Capture the cell that displays the provided text and extract its (x, y) central coordinate. 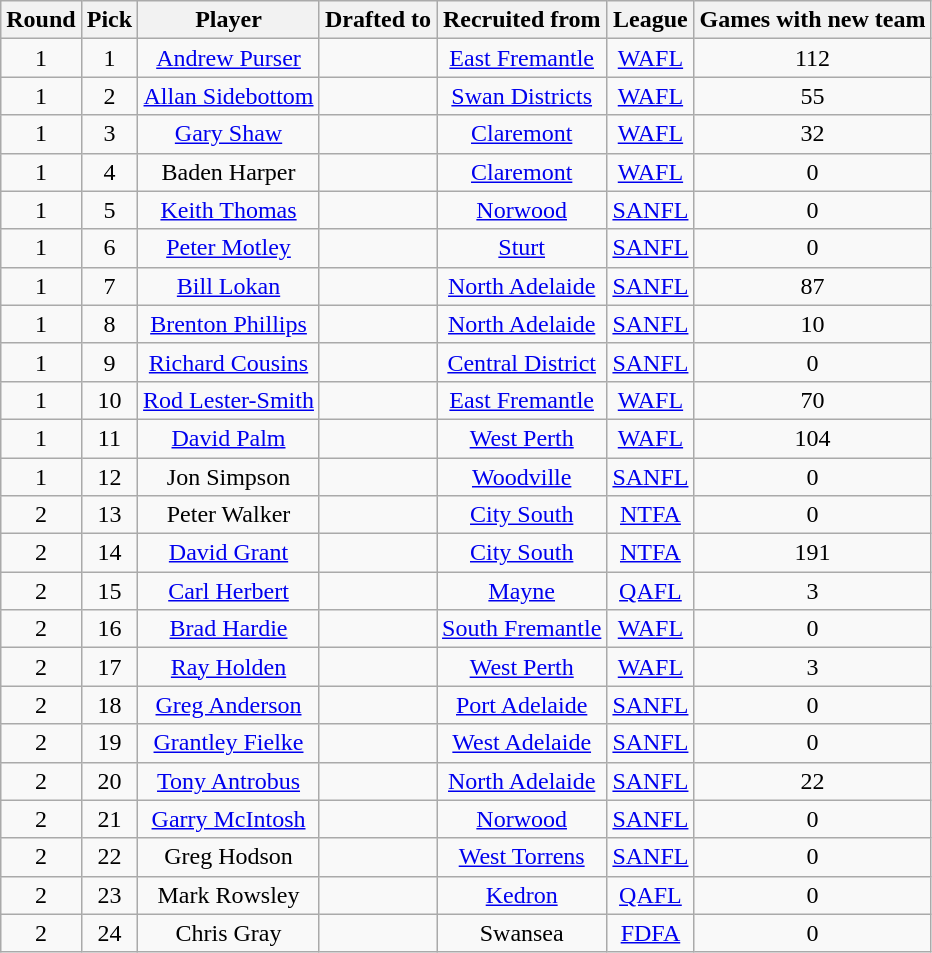
Jon Simpson (229, 477)
Baden Harper (229, 172)
14 (109, 553)
Swan Districts (521, 96)
Port Adelaide (521, 705)
Mark Rowsley (229, 895)
Pick (109, 20)
Mayne (521, 591)
Woodville (521, 477)
32 (812, 134)
Player (229, 20)
Grantley Fielke (229, 743)
Allan Sidebottom (229, 96)
20 (109, 781)
Swansea (521, 933)
8 (109, 324)
David Palm (229, 438)
17 (109, 667)
Kedron (521, 895)
David Grant (229, 553)
Peter Motley (229, 248)
Recruited from (521, 20)
21 (109, 819)
6 (109, 248)
Chris Gray (229, 933)
18 (109, 705)
Peter Walker (229, 515)
Sturt (521, 248)
Central District (521, 362)
24 (109, 933)
South Fremantle (521, 629)
Greg Anderson (229, 705)
Richard Cousins (229, 362)
Rod Lester-Smith (229, 400)
12 (109, 477)
League (650, 20)
104 (812, 438)
7 (109, 286)
9 (109, 362)
4 (109, 172)
West Torrens (521, 857)
13 (109, 515)
87 (812, 286)
11 (109, 438)
Andrew Purser (229, 58)
Tony Antrobus (229, 781)
Carl Herbert (229, 591)
Brad Hardie (229, 629)
19 (109, 743)
16 (109, 629)
Round (41, 20)
Garry McIntosh (229, 819)
112 (812, 58)
70 (812, 400)
Drafted to (378, 20)
55 (812, 96)
5 (109, 210)
23 (109, 895)
Gary Shaw (229, 134)
Keith Thomas (229, 210)
15 (109, 591)
FDFA (650, 933)
Greg Hodson (229, 857)
Ray Holden (229, 667)
Games with new team (812, 20)
Brenton Phillips (229, 324)
191 (812, 553)
Bill Lokan (229, 286)
West Adelaide (521, 743)
